From the cell containing the given text, extract its center point as (x, y) coordinate. 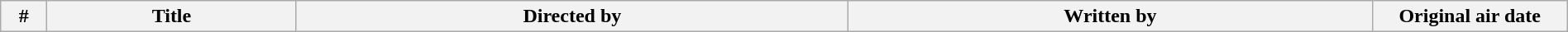
Title (172, 16)
Written by (1111, 16)
# (24, 16)
Directed by (572, 16)
Original air date (1470, 16)
